Locate the cell with the specified text and output its (X, Y) center coordinate. 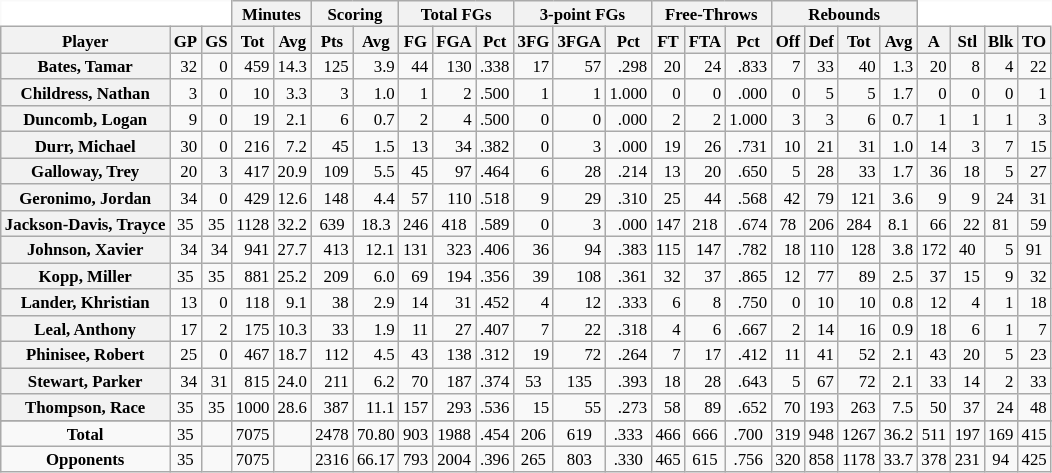
.374 (495, 381)
Blk (1000, 40)
.382 (495, 145)
.396 (495, 459)
53 (533, 381)
109 (332, 171)
Childress, Nathan (86, 93)
32.2 (293, 224)
881 (253, 276)
Stewart, Parker (86, 381)
1.3 (899, 66)
Scoring (355, 14)
.833 (748, 66)
2.5 (899, 276)
Total FGs (456, 14)
41 (822, 355)
33.7 (899, 459)
Rebounds (844, 14)
6.0 (376, 276)
1988 (454, 433)
81 (1000, 224)
52 (859, 355)
265 (533, 459)
.312 (495, 355)
2478 (332, 433)
194 (454, 276)
9.1 (293, 302)
.273 (628, 407)
Galloway, Trey (86, 171)
858 (822, 459)
.407 (495, 328)
Total (86, 433)
131 (416, 250)
319 (788, 433)
.589 (495, 224)
3FG (533, 40)
903 (416, 433)
Player (86, 40)
128 (859, 250)
5.5 (376, 171)
.650 (748, 171)
79 (822, 197)
378 (934, 459)
112 (332, 355)
3.8 (899, 250)
Def (822, 40)
TO (1034, 40)
28.6 (293, 407)
246 (416, 224)
413 (332, 250)
.361 (628, 276)
.518 (495, 197)
3.3 (293, 93)
130 (454, 66)
169 (1000, 433)
.782 (748, 250)
1000 (253, 407)
Johnson, Xavier (86, 250)
55 (579, 407)
FT (668, 40)
Phinisee, Robert (86, 355)
18.7 (293, 355)
793 (416, 459)
.536 (495, 407)
615 (706, 459)
466 (668, 433)
465 (668, 459)
.383 (628, 250)
948 (822, 433)
172 (934, 250)
1128 (253, 224)
10.3 (293, 328)
50 (934, 407)
3.6 (899, 197)
3.9 (376, 66)
Minutes (272, 14)
639 (332, 224)
24.0 (293, 381)
Geronimo, Jordan (86, 197)
69 (416, 276)
3FGA (579, 40)
666 (706, 433)
A (934, 40)
125 (332, 66)
11.1 (376, 407)
4.4 (376, 197)
.865 (748, 276)
415 (1034, 433)
263 (859, 407)
511 (934, 433)
.700 (748, 433)
Stl (968, 40)
16 (859, 328)
2316 (332, 459)
FGA (454, 40)
387 (332, 407)
118 (253, 302)
.454 (495, 433)
Pts (332, 40)
8.1 (899, 224)
77 (822, 276)
.318 (628, 328)
.464 (495, 171)
12.6 (293, 197)
67 (822, 381)
29 (579, 197)
4.5 (376, 355)
.264 (628, 355)
23 (1034, 355)
27.7 (293, 250)
115 (668, 250)
429 (253, 197)
Lander, Khristian (86, 302)
1267 (859, 433)
218 (706, 224)
30 (186, 145)
70.80 (376, 433)
157 (416, 407)
284 (859, 224)
.393 (628, 381)
.643 (748, 381)
209 (332, 276)
.731 (748, 145)
459 (253, 66)
91 (1034, 250)
211 (332, 381)
39 (533, 276)
FTA (706, 40)
108 (579, 276)
425 (1034, 459)
.568 (748, 197)
320 (788, 459)
.298 (628, 66)
138 (454, 355)
6.2 (376, 381)
121 (859, 197)
48 (1034, 407)
148 (332, 197)
66 (934, 224)
417 (253, 171)
803 (579, 459)
0.8 (899, 302)
20.9 (293, 171)
2.9 (376, 302)
7.5 (899, 407)
Duncomb, Logan (86, 119)
.652 (748, 407)
Kopp, Miller (86, 276)
3-point FGs (582, 14)
619 (579, 433)
.214 (628, 171)
12.1 (376, 250)
59 (1034, 224)
Jackson-Davis, Trayce (86, 224)
78 (788, 224)
38 (332, 302)
25.2 (293, 276)
1.5 (376, 145)
.452 (495, 302)
Off (788, 40)
231 (968, 459)
GP (186, 40)
97 (454, 171)
.667 (748, 328)
7.2 (293, 145)
.756 (748, 459)
.338 (495, 66)
66.17 (376, 459)
418 (454, 224)
467 (253, 355)
.330 (628, 459)
21 (822, 145)
.674 (748, 224)
.750 (748, 302)
1.9 (376, 328)
135 (579, 381)
Thompson, Race (86, 407)
175 (253, 328)
36.2 (899, 433)
187 (454, 381)
1178 (859, 459)
.406 (495, 250)
.310 (628, 197)
18.3 (376, 224)
Opponents (86, 459)
0.9 (899, 328)
FG (416, 40)
Bates, Tamar (86, 66)
.412 (748, 355)
293 (454, 407)
58 (668, 407)
14.3 (293, 66)
2004 (454, 459)
Free-Throws (711, 14)
941 (253, 250)
193 (822, 407)
GS (216, 40)
26 (706, 145)
Durr, Michael (86, 145)
42 (788, 197)
815 (253, 381)
216 (253, 145)
Leal, Anthony (86, 328)
.356 (495, 276)
323 (454, 250)
197 (968, 433)
